Output the [X, Y] coordinate of the center of the cell containing the given text.  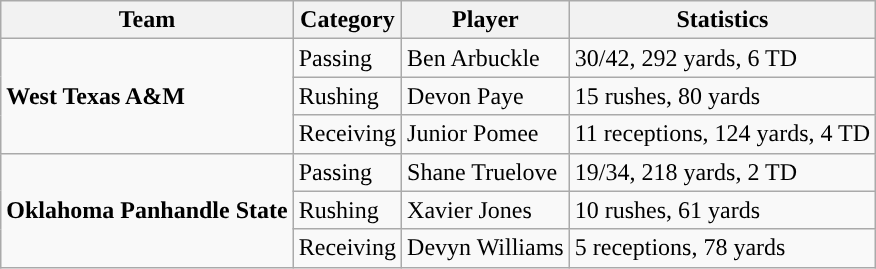
West Texas A&M [147, 96]
Devyn Williams [486, 248]
30/42, 292 yards, 6 TD [722, 58]
15 rushes, 80 yards [722, 96]
Category [347, 20]
5 receptions, 78 yards [722, 248]
Statistics [722, 20]
Team [147, 20]
Junior Pomee [486, 134]
10 rushes, 61 yards [722, 210]
Shane Truelove [486, 172]
Oklahoma Panhandle State [147, 210]
19/34, 218 yards, 2 TD [722, 172]
Xavier Jones [486, 210]
11 receptions, 124 yards, 4 TD [722, 134]
Ben Arbuckle [486, 58]
Devon Paye [486, 96]
Player [486, 20]
